Capture the cell that displays the provided text and extract its [x, y] central coordinate. 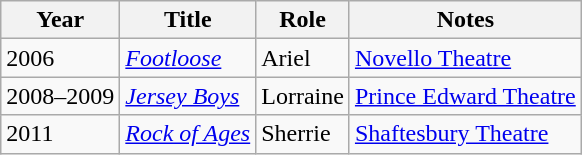
2011 [60, 134]
Shaftesbury Theatre [465, 134]
Prince Edward Theatre [465, 96]
Ariel [303, 58]
Novello Theatre [465, 58]
Rock of Ages [188, 134]
Footloose [188, 58]
Role [303, 20]
Jersey Boys [188, 96]
Lorraine [303, 96]
2006 [60, 58]
Sherrie [303, 134]
Year [60, 20]
Title [188, 20]
2008–2009 [60, 96]
Notes [465, 20]
